Return the [X, Y] coordinate for the center point of the cell that contains the specified text.  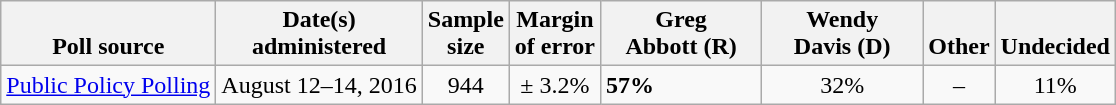
GregAbbott (R) [682, 34]
57% [682, 85]
Other [959, 34]
± 3.2% [554, 85]
Marginof error [554, 34]
– [959, 85]
WendyDavis (D) [842, 34]
Undecided [1055, 34]
11% [1055, 85]
August 12–14, 2016 [319, 85]
Public Policy Polling [108, 85]
32% [842, 85]
Date(s)administered [319, 34]
Samplesize [466, 34]
944 [466, 85]
Poll source [108, 34]
